Provide the (x, y) coordinate of the cell's center where the given text is located.  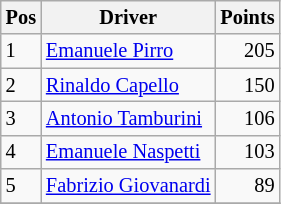
89 (247, 186)
1 (21, 51)
3 (21, 118)
106 (247, 118)
205 (247, 51)
103 (247, 152)
Pos (21, 17)
Driver (128, 17)
Emanuele Pirro (128, 51)
Emanuele Naspetti (128, 152)
2 (21, 85)
4 (21, 152)
150 (247, 85)
Rinaldo Capello (128, 85)
5 (21, 186)
Antonio Tamburini (128, 118)
Points (247, 17)
Fabrizio Giovanardi (128, 186)
